Extract the [x, y] coordinate from the center of the cell holding the provided text.  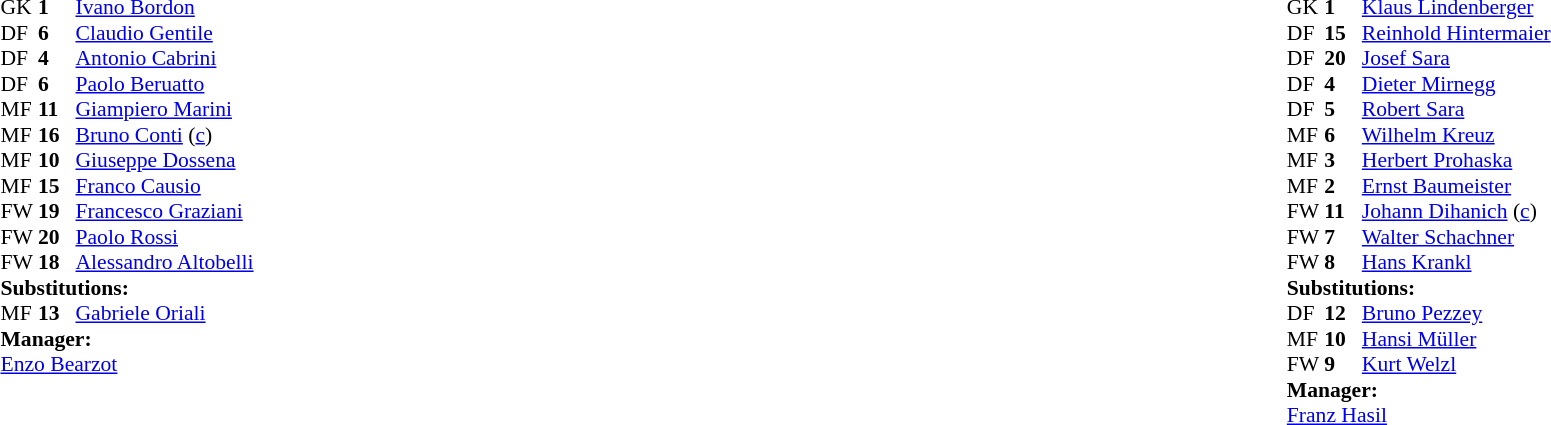
16 [57, 135]
9 [1343, 365]
Alessandro Altobelli [165, 263]
18 [57, 263]
Enzo Bearzot [126, 365]
7 [1343, 237]
Kurt Welzl [1456, 365]
Dieter Mirnegg [1456, 84]
Gabriele Oriali [165, 313]
Josef Sara [1456, 59]
8 [1343, 263]
Herbert Prohaska [1456, 161]
Paolo Rossi [165, 237]
Hansi Müller [1456, 339]
Paolo Beruatto [165, 84]
Francesco Graziani [165, 211]
Antonio Cabrini [165, 59]
Ernst Baumeister [1456, 186]
13 [57, 313]
Johann Dihanich (c) [1456, 211]
Robert Sara [1456, 109]
Franco Causio [165, 186]
Hans Krankl [1456, 263]
19 [57, 211]
2 [1343, 186]
Bruno Conti (c) [165, 135]
Walter Schachner [1456, 237]
Wilhelm Kreuz [1456, 135]
12 [1343, 313]
Giampiero Marini [165, 109]
5 [1343, 109]
Bruno Pezzey [1456, 313]
Reinhold Hintermaier [1456, 33]
3 [1343, 161]
Giuseppe Dossena [165, 161]
Claudio Gentile [165, 33]
